Locate the cell with the specified text and output its [X, Y] center coordinate. 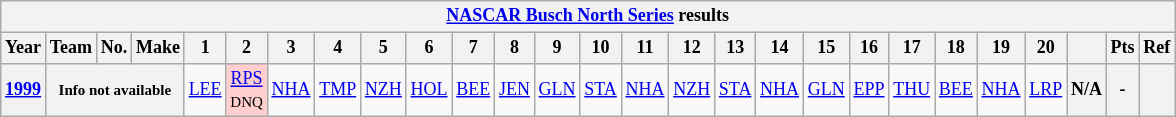
N/A [1087, 90]
19 [1001, 48]
14 [780, 48]
6 [429, 48]
18 [956, 48]
Team [70, 48]
17 [912, 48]
16 [869, 48]
NASCAR Busch North Series results [588, 16]
Ref [1157, 48]
TMP [338, 90]
7 [474, 48]
1 [205, 48]
10 [600, 48]
LEE [205, 90]
1999 [24, 90]
No. [114, 48]
8 [515, 48]
12 [692, 48]
LRP [1046, 90]
3 [291, 48]
EPP [869, 90]
20 [1046, 48]
15 [826, 48]
13 [736, 48]
HOL [429, 90]
Year [24, 48]
Make [158, 48]
5 [384, 48]
2 [246, 48]
Pts [1122, 48]
Info not available [114, 90]
RPSDNQ [246, 90]
4 [338, 48]
THU [912, 90]
9 [557, 48]
- [1122, 90]
11 [645, 48]
JEN [515, 90]
